Locate the cell with the specified text and output its [x, y] center coordinate. 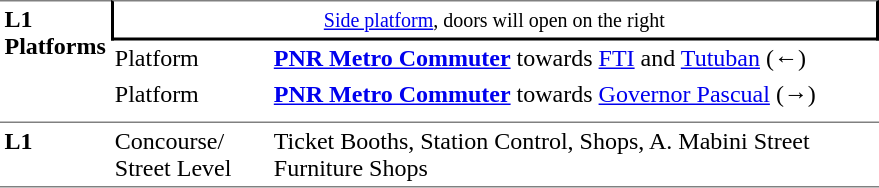
Side platform, doors will open on the right [494, 20]
PNR Metro Commuter towards FTI and Tutuban (←) [574, 58]
L1 [55, 155]
PNR Metro Commuter towards Governor Pascual (→) [574, 94]
L1Platforms [55, 62]
Ticket Booths, Station Control, Shops, A. Mabini Street Furniture Shops [574, 155]
Concourse/Street Level [190, 155]
